Capture the cell that displays the provided text and extract its (X, Y) central coordinate. 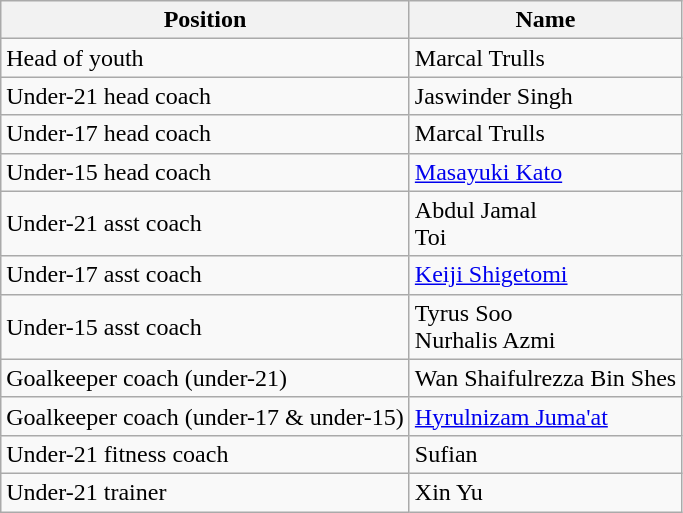
Under-17 asst coach (206, 275)
Under-21 fitness coach (206, 454)
Goalkeeper coach (under-17 & under-15) (206, 416)
Keiji Shigetomi (545, 275)
Jaswinder Singh (545, 96)
Under-17 head coach (206, 134)
Hyrulnizam Juma'at (545, 416)
Xin Yu (545, 492)
Goalkeeper coach (under-21) (206, 378)
Wan Shaifulrezza Bin Shes (545, 378)
Abdul Jamal Toi (545, 224)
Tyrus Soo Nurhalis Azmi (545, 326)
Under-21 trainer (206, 492)
Head of youth (206, 58)
Masayuki Kato (545, 172)
Name (545, 20)
Under-21 asst coach (206, 224)
Position (206, 20)
Under-21 head coach (206, 96)
Under-15 head coach (206, 172)
Sufian (545, 454)
Under-15 asst coach (206, 326)
